Extract the (x, y) coordinate from the center of the cell holding the provided text.  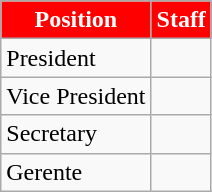
Vice President (76, 96)
President (76, 58)
Secretary (76, 134)
Staff (181, 20)
Gerente (76, 172)
Position (76, 20)
